Return (X, Y) of the center of cell containing provided text 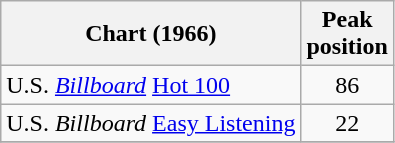
86 (347, 85)
Peakposition (347, 34)
U.S. Billboard Easy Listening (151, 123)
U.S. Billboard Hot 100 (151, 85)
22 (347, 123)
Chart (1966) (151, 34)
